For the text-containing cell, return its midpoint in [X, Y] coordinate format. 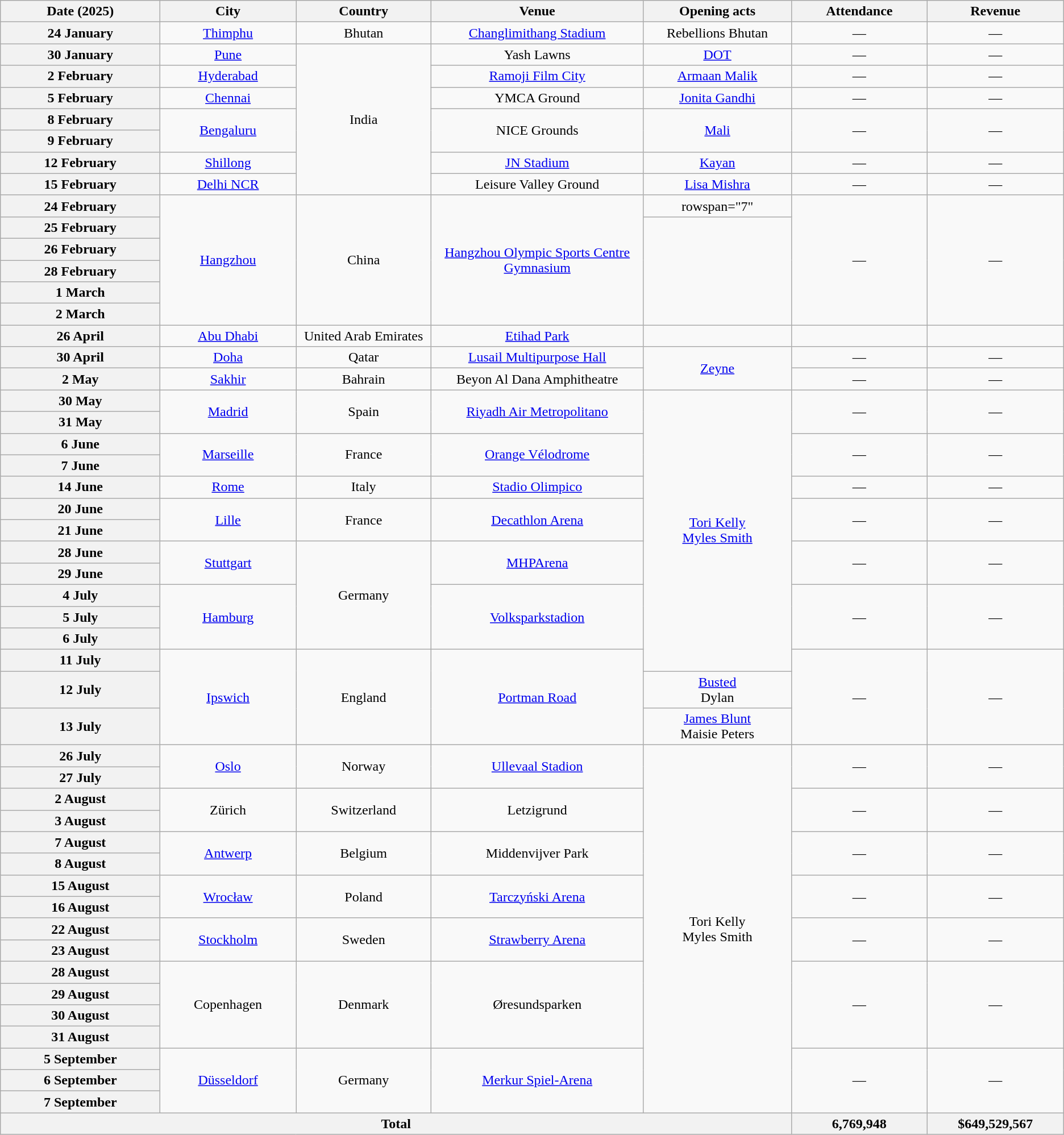
Düsseldorf [228, 1080]
Zeyne [717, 368]
12 February [81, 163]
2 February [81, 76]
21 June [81, 530]
6 July [81, 639]
22 August [81, 929]
Hyderabad [228, 76]
Revenue [995, 11]
30 April [81, 357]
15 August [81, 885]
11 July [81, 660]
15 February [81, 184]
Oslo [228, 767]
Stadio Olimpico [538, 487]
Date (2025) [81, 11]
Shillong [228, 163]
Etihad Park [538, 336]
YMCA Ground [538, 98]
Merkur Spiel-Arena [538, 1080]
Antwerp [228, 853]
16 August [81, 907]
24 February [81, 206]
31 May [81, 422]
Venue [538, 11]
Sakhir [228, 379]
9 February [81, 141]
25 February [81, 227]
England [363, 697]
Kayan [717, 163]
2 March [81, 314]
NICE Grounds [538, 130]
Armaan Malik [717, 76]
26 April [81, 336]
Doha [228, 357]
5 September [81, 1059]
6,769,948 [859, 1124]
6 June [81, 444]
Abu Dhabi [228, 336]
8 August [81, 864]
Riyadh Air Metropolitano [538, 411]
Letzigrund [538, 810]
29 August [81, 994]
Changlimithang Stadium [538, 33]
Madrid [228, 411]
5 February [81, 98]
Ramoji Film City [538, 76]
14 June [81, 487]
Qatar [363, 357]
8 February [81, 119]
3 August [81, 821]
20 June [81, 509]
2 August [81, 799]
Portman Road [538, 697]
7 June [81, 465]
Rome [228, 487]
30 January [81, 55]
Opening acts [717, 11]
Italy [363, 487]
Ullevaal Stadion [538, 767]
Attendance [859, 11]
Yash Lawns [538, 55]
4 July [81, 595]
31 August [81, 1037]
Hamburg [228, 617]
Leisure Valley Ground [538, 184]
Denmark [363, 1004]
India [363, 119]
Lusail Multipurpose Hall [538, 357]
Wrocław [228, 896]
China [363, 260]
Bahrain [363, 379]
5 July [81, 617]
29 June [81, 573]
Norway [363, 767]
Lisa Mishra [717, 184]
7 August [81, 842]
28 June [81, 552]
Delhi NCR [228, 184]
26 July [81, 756]
2 May [81, 379]
Marseille [228, 455]
BustedDylan [717, 690]
28 February [81, 271]
Sweden [363, 939]
Volksparkstadion [538, 617]
Zürich [228, 810]
27 July [81, 778]
rowspan="7" [717, 206]
Bengaluru [228, 130]
12 July [81, 690]
Bhutan [363, 33]
Spain [363, 411]
City [228, 11]
Hangzhou Olympic Sports Centre Gymnasium [538, 260]
Poland [363, 896]
7 September [81, 1102]
Hangzhou [228, 260]
Copenhagen [228, 1004]
Lille [228, 519]
28 August [81, 972]
Stockholm [228, 939]
Decathlon Arena [538, 519]
Strawberry Arena [538, 939]
Ipswich [228, 697]
Belgium [363, 853]
Chennai [228, 98]
30 May [81, 401]
Middenvijver Park [538, 853]
13 July [81, 726]
James BluntMaisie Peters [717, 726]
30 August [81, 1016]
United Arab Emirates [363, 336]
26 February [81, 249]
Country [363, 11]
MHPArena [538, 563]
JN Stadium [538, 163]
Thimphu [228, 33]
Tarczyński Arena [538, 896]
Beyon Al Dana Amphitheatre [538, 379]
1 March [81, 293]
Rebellions Bhutan [717, 33]
Switzerland [363, 810]
Mali [717, 130]
Stuttgart [228, 563]
Pune [228, 55]
Jonita Gandhi [717, 98]
Øresundsparken [538, 1004]
Orange Vélodrome [538, 455]
Total [396, 1124]
DOT [717, 55]
24 January [81, 33]
6 September [81, 1080]
$649,529,567 [995, 1124]
23 August [81, 950]
